For the text-containing cell, return its midpoint in [X, Y] coordinate format. 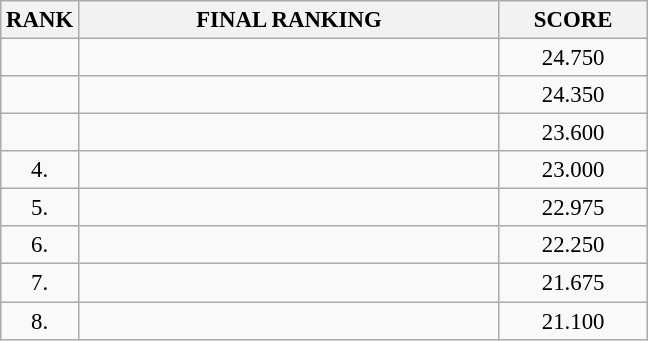
6. [40, 245]
FINAL RANKING [288, 20]
22.975 [572, 208]
21.100 [572, 321]
21.675 [572, 283]
22.250 [572, 245]
24.750 [572, 58]
24.350 [572, 95]
23.600 [572, 133]
5. [40, 208]
23.000 [572, 170]
8. [40, 321]
4. [40, 170]
SCORE [572, 20]
7. [40, 283]
RANK [40, 20]
